Capture the cell that displays the provided text and extract its (X, Y) central coordinate. 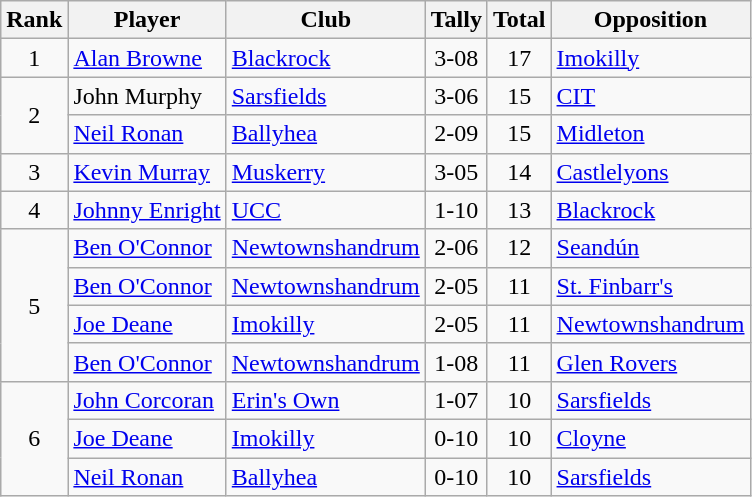
Seandún (650, 248)
5 (34, 305)
Kevin Murray (147, 172)
1-08 (456, 362)
Erin's Own (326, 400)
17 (519, 58)
4 (34, 210)
Rank (34, 20)
2-09 (456, 134)
Midleton (650, 134)
Player (147, 20)
Opposition (650, 20)
3-08 (456, 58)
St. Finbarr's (650, 286)
John Corcoran (147, 400)
Muskerry (326, 172)
2-06 (456, 248)
14 (519, 172)
13 (519, 210)
3-05 (456, 172)
John Murphy (147, 96)
1-10 (456, 210)
Club (326, 20)
1 (34, 58)
3 (34, 172)
CIT (650, 96)
Johnny Enright (147, 210)
UCC (326, 210)
3-06 (456, 96)
Cloyne (650, 438)
12 (519, 248)
Total (519, 20)
Alan Browne (147, 58)
Castlelyons (650, 172)
Glen Rovers (650, 362)
1-07 (456, 400)
Tally (456, 20)
6 (34, 438)
2 (34, 115)
